Locate the cell with the specified text and output its (X, Y) center coordinate. 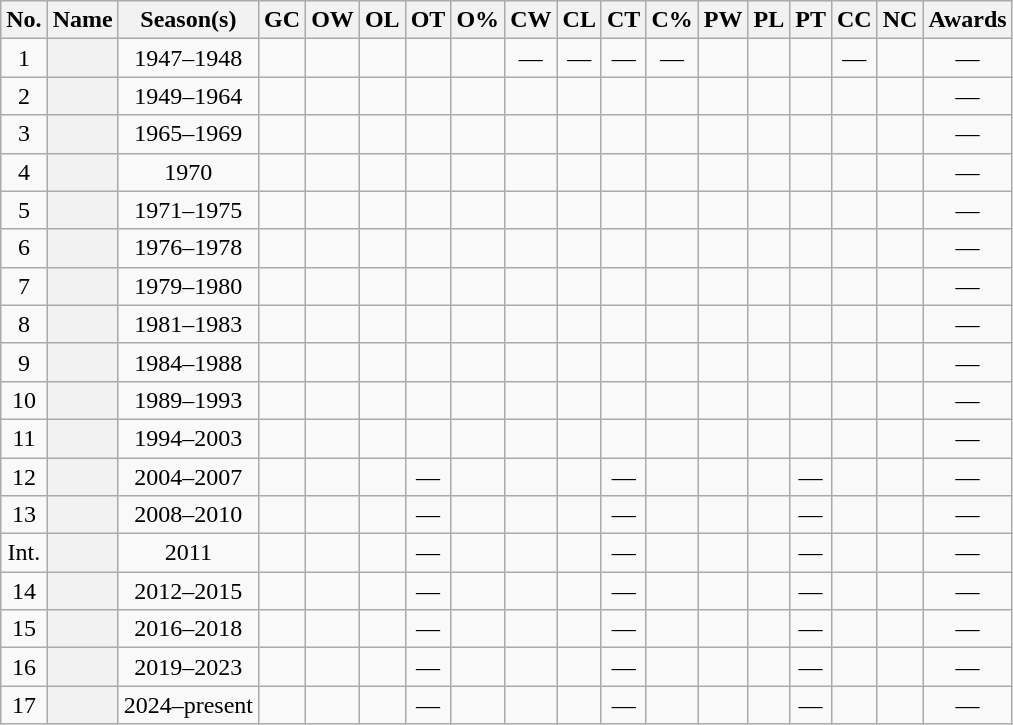
PW (723, 20)
CC (854, 20)
2016–2018 (188, 629)
PL (769, 20)
5 (24, 210)
2004–2007 (188, 477)
No. (24, 20)
GC (282, 20)
2024–present (188, 705)
1971–1975 (188, 210)
2 (24, 96)
1984–1988 (188, 362)
10 (24, 400)
1976–1978 (188, 248)
Awards (968, 20)
1947–1948 (188, 58)
11 (24, 438)
Name (82, 20)
17 (24, 705)
OL (382, 20)
Season(s) (188, 20)
1981–1983 (188, 324)
1949–1964 (188, 96)
OT (428, 20)
6 (24, 248)
NC (900, 20)
2008–2010 (188, 515)
CT (623, 20)
1994–2003 (188, 438)
Int. (24, 553)
15 (24, 629)
2012–2015 (188, 591)
2011 (188, 553)
13 (24, 515)
1979–1980 (188, 286)
7 (24, 286)
OW (333, 20)
1965–1969 (188, 134)
9 (24, 362)
CW (531, 20)
O% (478, 20)
1989–1993 (188, 400)
C% (672, 20)
CL (579, 20)
1 (24, 58)
4 (24, 172)
16 (24, 667)
PT (811, 20)
8 (24, 324)
14 (24, 591)
12 (24, 477)
1970 (188, 172)
3 (24, 134)
2019–2023 (188, 667)
